Find where the given text appears and provide that cell's center as [X, Y] coordinate. 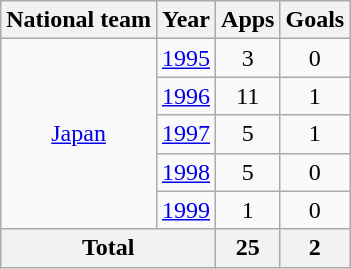
National team [79, 20]
11 [248, 96]
1995 [186, 58]
2 [315, 248]
1999 [186, 210]
1996 [186, 96]
Japan [79, 134]
Goals [315, 20]
Total [108, 248]
Apps [248, 20]
1998 [186, 172]
Year [186, 20]
1997 [186, 134]
3 [248, 58]
25 [248, 248]
